For the text-containing cell, return its midpoint in [X, Y] coordinate format. 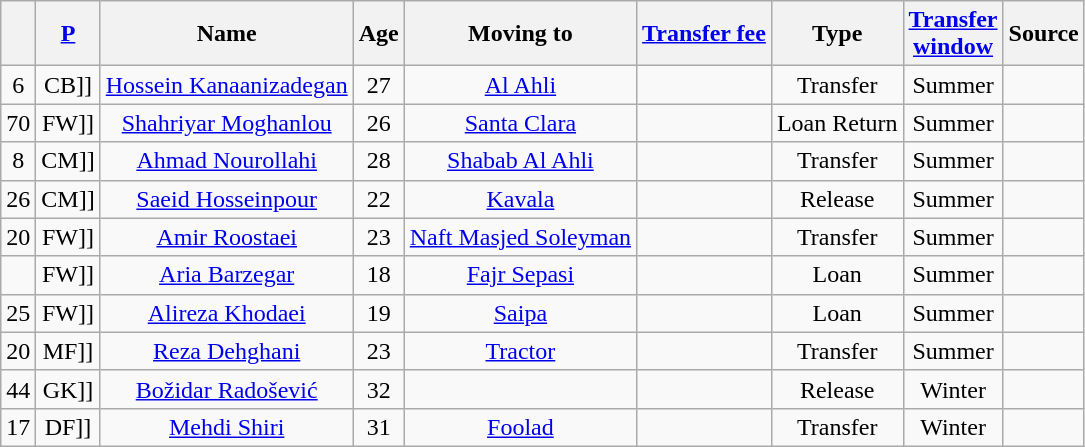
Saipa [520, 313]
Moving to [520, 34]
Alireza Khodaei [226, 313]
Santa Clara [520, 123]
Aria Barzegar [226, 275]
8 [18, 161]
70 [18, 123]
32 [378, 389]
Al Ahli [520, 85]
19 [378, 313]
Naft Masjed Soleyman [520, 237]
6 [18, 85]
Source [1044, 34]
Amir Roostaei [226, 237]
44 [18, 389]
Type [837, 34]
Transfer fee [704, 34]
Saeid Hosseinpour [226, 199]
Mehdi Shiri [226, 427]
Tractor [520, 351]
Kavala [520, 199]
31 [378, 427]
Hossein Kanaanizadegan [226, 85]
P [68, 34]
Božidar Radošević [226, 389]
17 [18, 427]
Shabab Al Ahli [520, 161]
CB]] [68, 85]
Shahriyar Moghanlou [226, 123]
Ahmad Nourollahi [226, 161]
DF]] [68, 427]
Name [226, 34]
27 [378, 85]
25 [18, 313]
Fajr Sepasi [520, 275]
22 [378, 199]
Loan Return [837, 123]
28 [378, 161]
18 [378, 275]
Foolad [520, 427]
Reza Dehghani [226, 351]
Transferwindow [953, 34]
Age [378, 34]
GK]] [68, 389]
MF]] [68, 351]
